For the text-containing cell, return its midpoint in [X, Y] coordinate format. 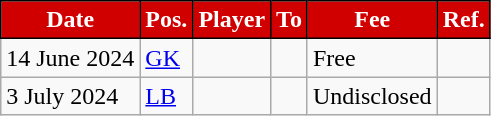
Undisclosed [372, 96]
GK [166, 58]
Pos. [166, 20]
To [290, 20]
3 July 2024 [70, 96]
Free [372, 58]
Player [232, 20]
Date [70, 20]
LB [166, 96]
Fee [372, 20]
Ref. [464, 20]
14 June 2024 [70, 58]
